Find where the given text appears and provide that cell's center as (X, Y) coordinate. 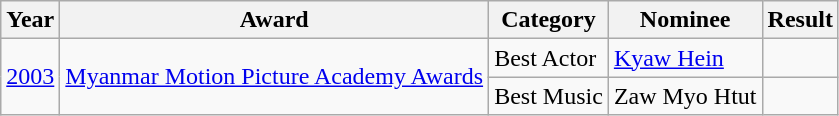
Category (549, 20)
Kyaw Hein (685, 58)
Best Actor (549, 58)
Zaw Myo Htut (685, 96)
Best Music (549, 96)
Result (800, 20)
Year (30, 20)
Myanmar Motion Picture Academy Awards (274, 77)
Award (274, 20)
2003 (30, 77)
Nominee (685, 20)
